Provide the [X, Y] coordinate of the cell's center where the given text is located.  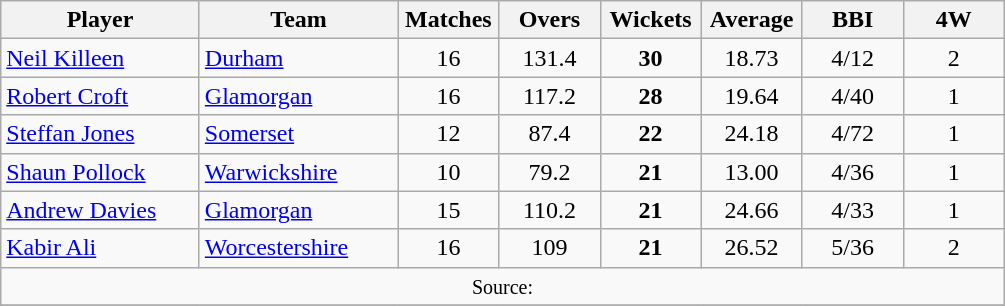
19.64 [752, 96]
13.00 [752, 172]
Durham [298, 58]
Robert Croft [100, 96]
15 [448, 210]
109 [550, 248]
Steffan Jones [100, 134]
Neil Killeen [100, 58]
Average [752, 20]
Wickets [650, 20]
4/33 [852, 210]
4W [954, 20]
Overs [550, 20]
4/12 [852, 58]
79.2 [550, 172]
Warwickshire [298, 172]
Kabir Ali [100, 248]
110.2 [550, 210]
4/40 [852, 96]
12 [448, 134]
Source: [503, 286]
28 [650, 96]
10 [448, 172]
Andrew Davies [100, 210]
18.73 [752, 58]
Team [298, 20]
Player [100, 20]
Matches [448, 20]
Somerset [298, 134]
BBI [852, 20]
Worcestershire [298, 248]
24.66 [752, 210]
4/72 [852, 134]
24.18 [752, 134]
4/36 [852, 172]
131.4 [550, 58]
87.4 [550, 134]
30 [650, 58]
Shaun Pollock [100, 172]
26.52 [752, 248]
22 [650, 134]
117.2 [550, 96]
5/36 [852, 248]
